Locate the cell with the specified text and output its [x, y] center coordinate. 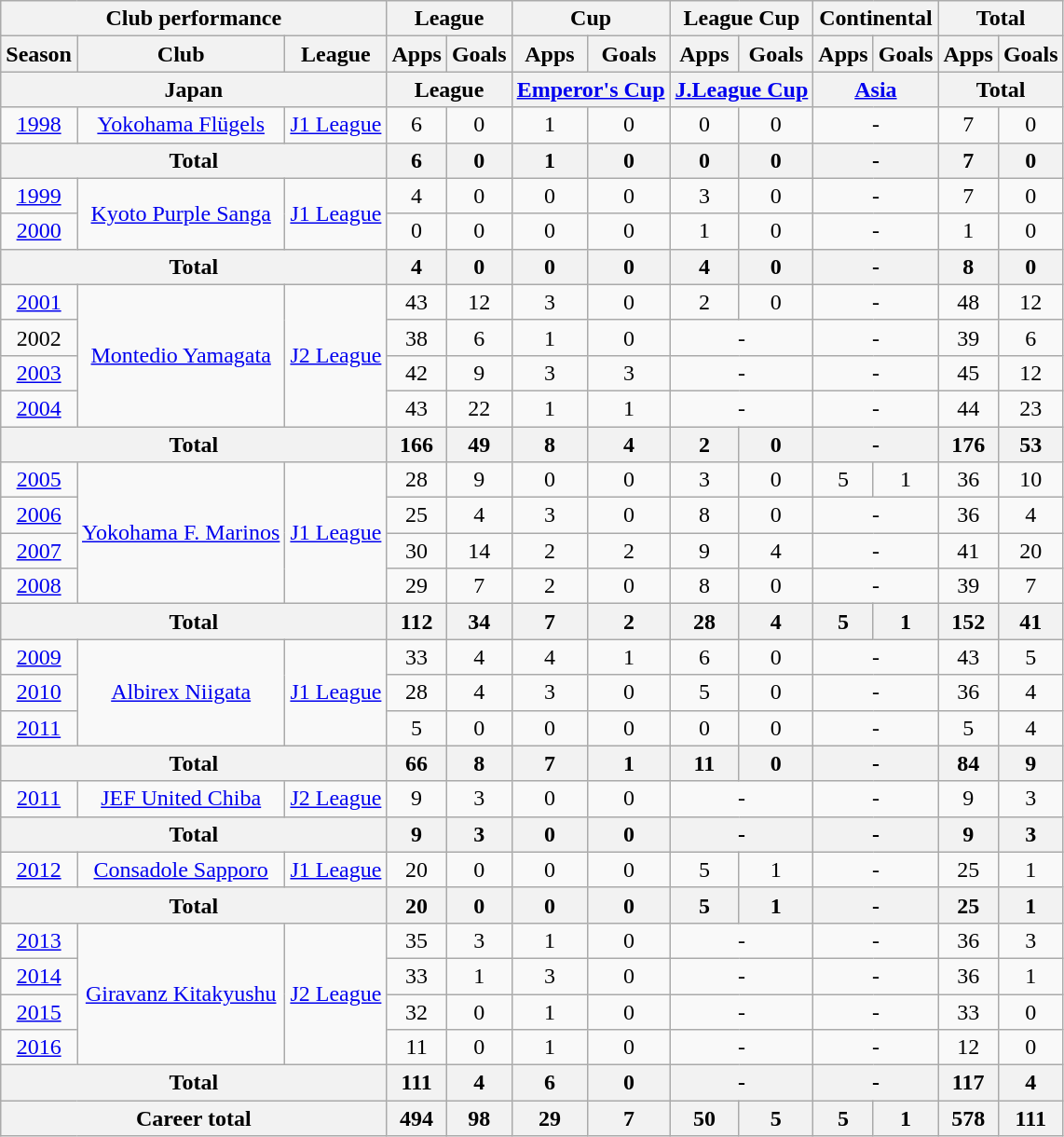
Albirex Niigata [181, 692]
45 [968, 373]
2013 [39, 940]
Career total [194, 1118]
Cup [591, 19]
2005 [39, 480]
112 [416, 622]
League Cup [742, 19]
2016 [39, 1048]
Emperor's Cup [591, 89]
117 [968, 1083]
2003 [39, 373]
2009 [39, 657]
2014 [39, 976]
53 [1030, 445]
2001 [39, 302]
Consadole Sapporo [181, 870]
2002 [39, 337]
2004 [39, 408]
2012 [39, 870]
2008 [39, 586]
Asia [876, 89]
32 [416, 1011]
152 [968, 622]
J.League Cup [742, 89]
14 [479, 551]
2000 [39, 231]
10 [1030, 480]
2015 [39, 1011]
Season [39, 54]
1999 [39, 196]
Yokohama Flügels [181, 125]
Kyoto Purple Sanga [181, 213]
578 [968, 1118]
Club [181, 54]
23 [1030, 408]
Continental [876, 19]
Yokohama F. Marinos [181, 533]
2007 [39, 551]
Club performance [194, 19]
84 [968, 763]
48 [968, 302]
44 [968, 408]
38 [416, 337]
Japan [194, 89]
2006 [39, 515]
98 [479, 1118]
JEF United Chiba [181, 799]
494 [416, 1118]
176 [968, 445]
49 [479, 445]
Giravanz Kitakyushu [181, 993]
50 [704, 1118]
166 [416, 445]
30 [416, 551]
22 [479, 408]
42 [416, 373]
1998 [39, 125]
2010 [39, 692]
66 [416, 763]
Montedio Yamagata [181, 355]
34 [479, 622]
35 [416, 940]
